Determine the [x, y] coordinate at the center of the cell enclosing the given text.  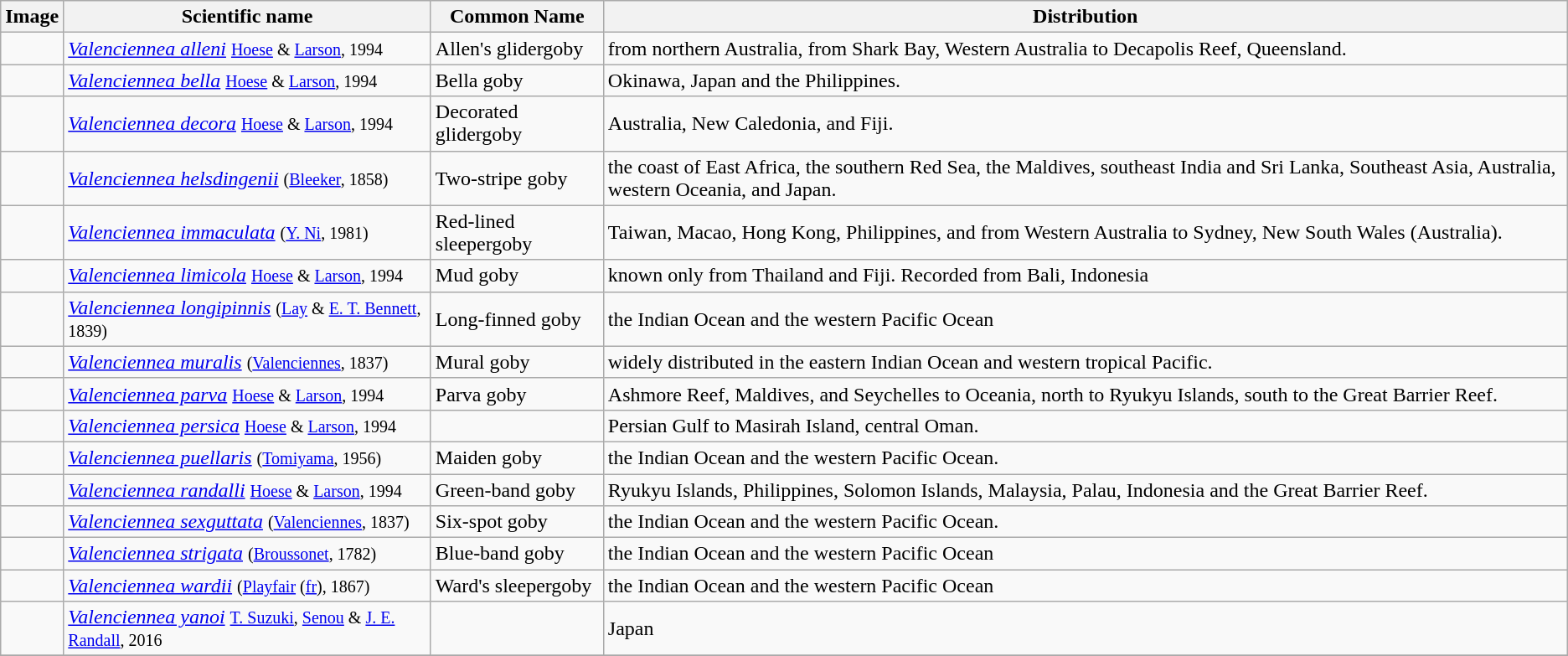
Long-finned goby [517, 318]
Mud goby [517, 276]
Scientific name [247, 17]
Two-stripe goby [517, 178]
Valenciennea decora Hoese & Larson, 1994 [247, 124]
Valenciennea immaculata (Y. Ni, 1981) [247, 233]
Allen's glidergoby [517, 49]
Maiden goby [517, 457]
the coast of East Africa, the southern Red Sea, the Maldives, southeast India and Sri Lanka, Southeast Asia, Australia, western Oceania, and Japan. [1086, 178]
Valenciennea randalli Hoese & Larson, 1994 [247, 490]
Japan [1086, 628]
Valenciennea puellaris (Tomiyama, 1956) [247, 457]
Valenciennea limicola Hoese & Larson, 1994 [247, 276]
Valenciennea wardii (Playfair (fr), 1867) [247, 586]
Ryukyu Islands, Philippines, Solomon Islands, Malaysia, Palau, Indonesia and the Great Barrier Reef. [1086, 490]
from northern Australia, from Shark Bay, Western Australia to Decapolis Reef, Queensland. [1086, 49]
Valenciennea parva Hoese & Larson, 1994 [247, 394]
Valenciennea sexguttata (Valenciennes, 1837) [247, 522]
Red-lined sleepergoby [517, 233]
Valenciennea longipinnis (Lay & E. T. Bennett, 1839) [247, 318]
Common Name [517, 17]
Valenciennea strigata (Broussonet, 1782) [247, 554]
Blue-band goby [517, 554]
Green-band goby [517, 490]
Valenciennea muralis (Valenciennes, 1837) [247, 362]
Bella goby [517, 80]
Image [32, 17]
widely distributed in the eastern Indian Ocean and western tropical Pacific. [1086, 362]
Taiwan, Macao, Hong Kong, Philippines, and from Western Australia to Sydney, New South Wales (Australia). [1086, 233]
Ashmore Reef, Maldives, and Seychelles to Oceania, north to Ryukyu Islands, south to the Great Barrier Reef. [1086, 394]
Australia, New Caledonia, and Fiji. [1086, 124]
Distribution [1086, 17]
Decorated glidergoby [517, 124]
Okinawa, Japan and the Philippines. [1086, 80]
Valenciennea persica Hoese & Larson, 1994 [247, 426]
known only from Thailand and Fiji. Recorded from Bali, Indonesia [1086, 276]
Six-spot goby [517, 522]
Mural goby [517, 362]
Valenciennea yanoi T. Suzuki, Senou & J. E. Randall, 2016 [247, 628]
Persian Gulf to Masirah Island, central Oman. [1086, 426]
Parva goby [517, 394]
Valenciennea helsdingenii (Bleeker, 1858) [247, 178]
Valenciennea bella Hoese & Larson, 1994 [247, 80]
Ward's sleepergoby [517, 586]
Valenciennea alleni Hoese & Larson, 1994 [247, 49]
